Identify which cell holds the provided text, then report its (X, Y) central coordinate. 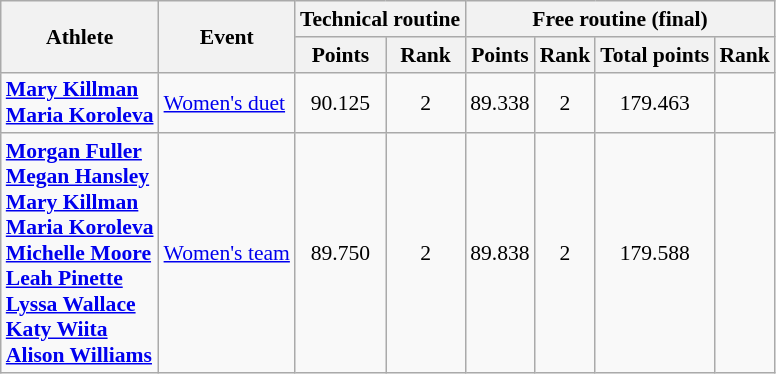
Technical routine (380, 19)
Free routine (final) (620, 19)
90.125 (340, 102)
Morgan FullerMegan HansleyMary KillmanMaria KorolevaMichelle MooreLeah PinetteLyssa WallaceKaty WiitaAlison Williams (80, 254)
89.750 (340, 254)
Total points (654, 55)
Event (227, 36)
179.588 (654, 254)
89.838 (500, 254)
89.338 (500, 102)
Athlete (80, 36)
Mary KillmanMaria Koroleva (80, 102)
179.463 (654, 102)
Women's duet (227, 102)
Women's team (227, 254)
